Return the (X, Y) coordinate for the center point of the cell that contains the specified text.  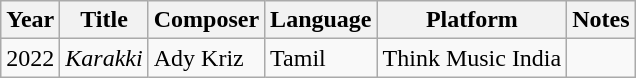
2022 (30, 58)
Karakki (104, 58)
Title (104, 20)
Notes (601, 20)
Platform (472, 20)
Ady Kriz (206, 58)
Language (321, 20)
Think Music India (472, 58)
Tamil (321, 58)
Composer (206, 20)
Year (30, 20)
